Determine the [X, Y] coordinate at the center of the cell enclosing the given text.  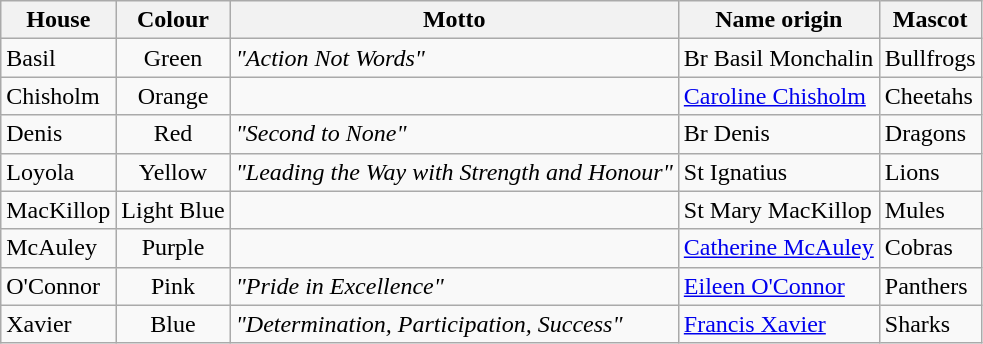
Panthers [930, 286]
"Second to None" [454, 134]
Denis [58, 134]
Bullfrogs [930, 58]
Purple [173, 248]
"Action Not Words" [454, 58]
Colour [173, 20]
Dragons [930, 134]
House [58, 20]
Mascot [930, 20]
Eileen O'Connor [778, 286]
Basil [58, 58]
Green [173, 58]
St Mary MacKillop [778, 210]
Motto [454, 20]
Yellow [173, 172]
Br Basil Monchalin [778, 58]
Pink [173, 286]
"Leading the Way with Strength and Honour" [454, 172]
"Determination, Participation, Success" [454, 324]
Caroline Chisholm [778, 96]
Cobras [930, 248]
Light Blue [173, 210]
Sharks [930, 324]
Xavier [58, 324]
Francis Xavier [778, 324]
St Ignatius [778, 172]
MacKillop [58, 210]
Br Denis [778, 134]
Catherine McAuley [778, 248]
McAuley [58, 248]
Orange [173, 96]
Loyola [58, 172]
O'Connor [58, 286]
Blue [173, 324]
"Pride in Excellence" [454, 286]
Chisholm [58, 96]
Name origin [778, 20]
Mules [930, 210]
Lions [930, 172]
Cheetahs [930, 96]
Red [173, 134]
